Determine the [X, Y] coordinate at the center of the cell enclosing the given text.  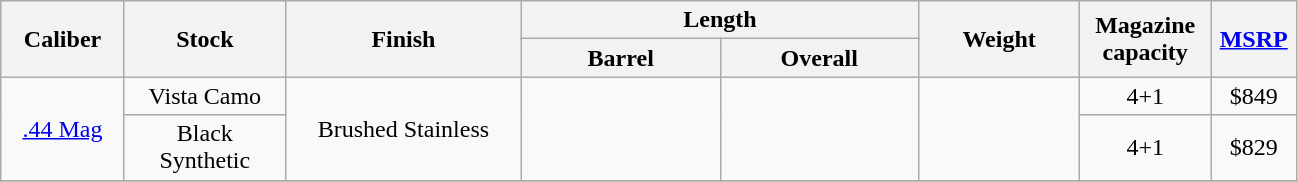
Weight [1000, 39]
Stock [204, 39]
Brushed Stainless [403, 128]
Magazinecapacity [1146, 39]
$829 [1254, 148]
Length [720, 20]
Caliber [63, 39]
Barrel [620, 58]
MSRP [1254, 39]
$849 [1254, 96]
Overall [820, 58]
Vista Camo [204, 96]
Black Synthetic [204, 148]
Finish [403, 39]
.44 Mag [63, 128]
